Detect which cell encompasses the target text, then output its (X, Y) center coordinate. 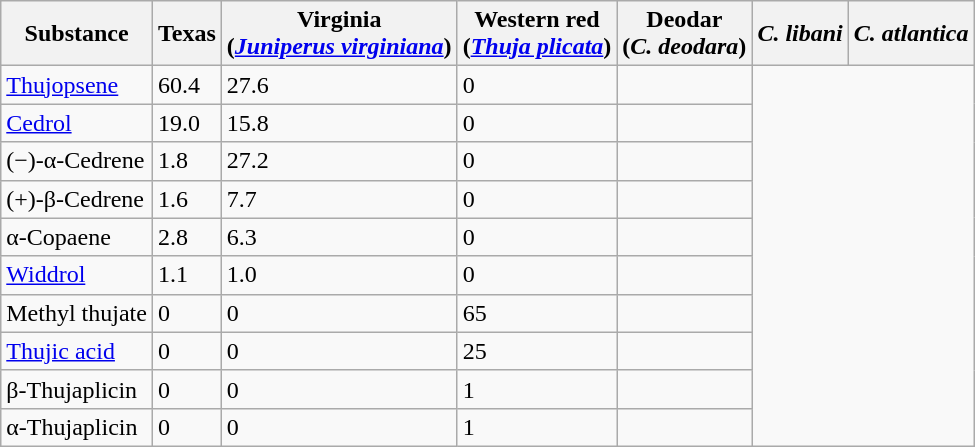
25 (537, 351)
Deodar(C. deodara) (684, 34)
Widdrol (77, 275)
Cedrol (77, 123)
Western red(Thuja plicata) (537, 34)
1.1 (186, 275)
19.0 (186, 123)
Virginia(Juniperus virginiana) (339, 34)
6.3 (339, 237)
15.8 (339, 123)
C. atlantica (911, 34)
Thujopsene (77, 85)
α-Thujaplicin (77, 427)
Texas (186, 34)
2.8 (186, 237)
β-Thujaplicin (77, 389)
1.8 (186, 161)
Thujic acid (77, 351)
1.6 (186, 199)
α-Copaene (77, 237)
1.0 (339, 275)
65 (537, 313)
(−)-α-Cedrene (77, 161)
27.2 (339, 161)
Substance (77, 34)
C. libani (800, 34)
27.6 (339, 85)
(+)-β-Cedrene (77, 199)
Methyl thujate (77, 313)
7.7 (339, 199)
60.4 (186, 85)
